Determine the [X, Y] coordinate at the center of the cell enclosing the given text.  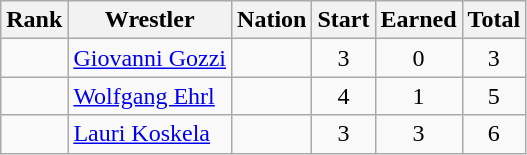
Total [494, 20]
Nation [272, 20]
Start [344, 20]
5 [494, 96]
4 [344, 96]
Wolfgang Ehrl [150, 96]
Giovanni Gozzi [150, 58]
1 [418, 96]
Rank [34, 20]
Lauri Koskela [150, 134]
6 [494, 134]
0 [418, 58]
Earned [418, 20]
Wrestler [150, 20]
